Return [X, Y] of the center of cell containing provided text 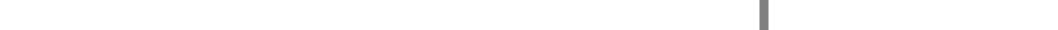
26.1% [515, 15]
